Scan for the cell matching the given text and deliver its [X, Y] coordinate at center. 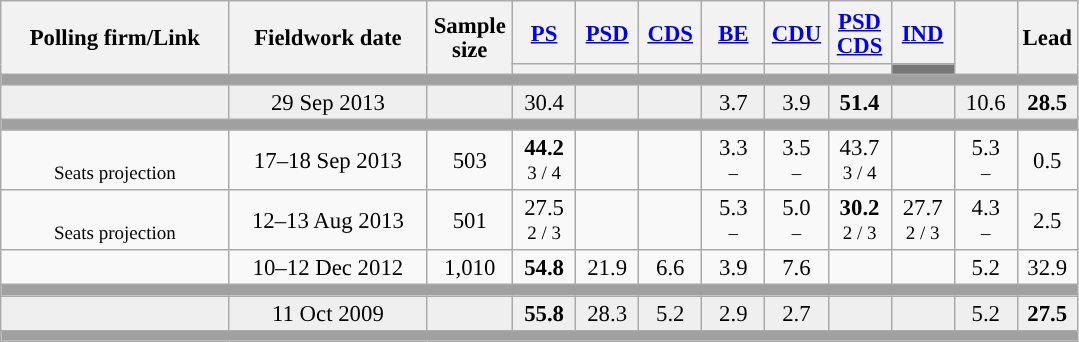
503 [470, 160]
30.4 [544, 102]
30.22 / 3 [860, 220]
BE [734, 32]
54.8 [544, 268]
12–13 Aug 2013 [328, 220]
2.5 [1047, 220]
PS [544, 32]
55.8 [544, 314]
0.5 [1047, 160]
11 Oct 2009 [328, 314]
3.5 – [796, 160]
CDS [670, 32]
1,010 [470, 268]
501 [470, 220]
28.5 [1047, 102]
44.23 / 4 [544, 160]
27.72 / 3 [922, 220]
17–18 Sep 2013 [328, 160]
32.9 [1047, 268]
2.7 [796, 314]
CDU [796, 32]
2.9 [734, 314]
IND [922, 32]
PSDCDS [860, 32]
Polling firm/Link [115, 38]
Lead [1047, 38]
51.4 [860, 102]
27.52 / 3 [544, 220]
3.7 [734, 102]
43.73 / 4 [860, 160]
5.0 – [796, 220]
28.3 [608, 314]
4.3 – [986, 220]
10.6 [986, 102]
PSD [608, 32]
7.6 [796, 268]
3.3 – [734, 160]
29 Sep 2013 [328, 102]
10–12 Dec 2012 [328, 268]
6.6 [670, 268]
Sample size [470, 38]
27.5 [1047, 314]
21.9 [608, 268]
Fieldwork date [328, 38]
